Determine the [x, y] coordinate at the center of the cell enclosing the given text.  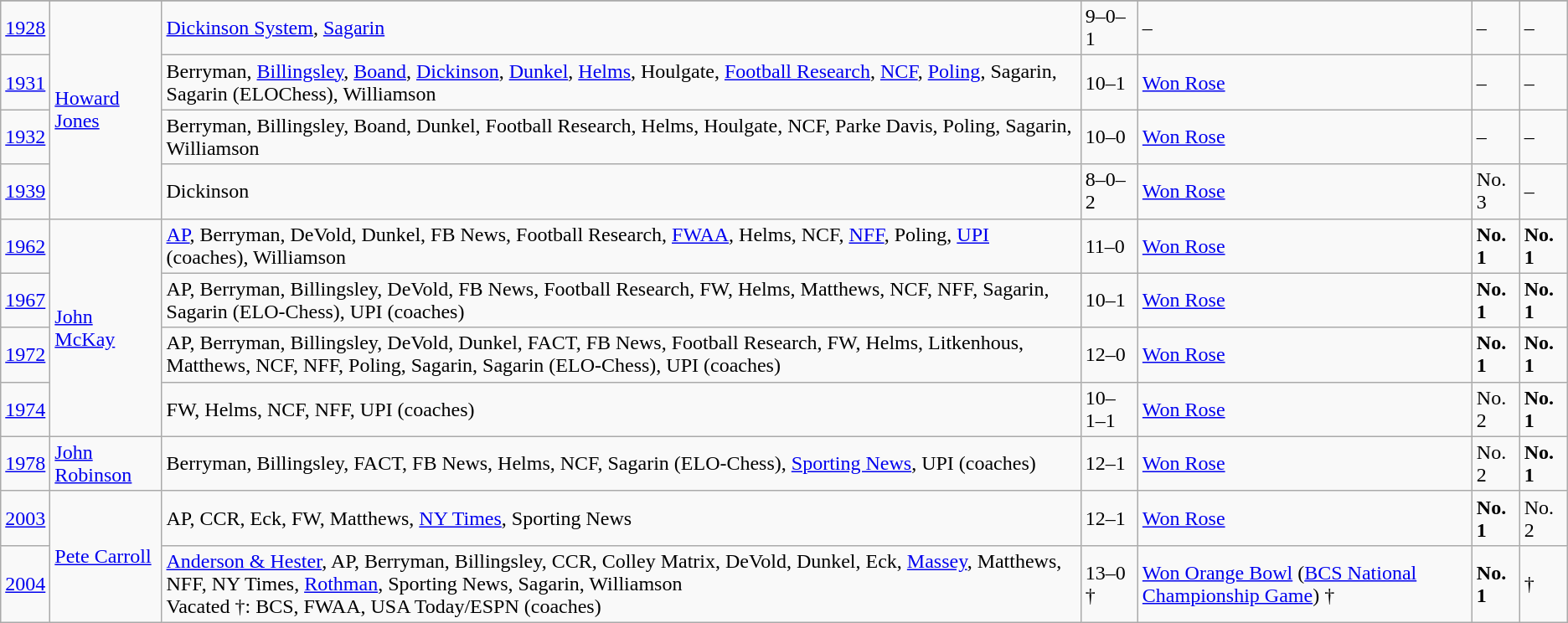
11–0 [1109, 246]
12–0 [1109, 355]
9–0–1 [1109, 28]
FW, Helms, NCF, NFF, UPI (coaches) [622, 409]
1978 [25, 464]
Dickinson [622, 191]
10–1–1 [1109, 409]
AP, Berryman, Billingsley, DeVold, FB News, Football Research, FW, Helms, Matthews, NCF, NFF, Sagarin, Sagarin (ELO-Chess), UPI (coaches) [622, 300]
1974 [25, 409]
Berryman, Billingsley, Boand, Dunkel, Football Research, Helms, Houlgate, NCF, Parke Davis, Poling, Sagarin, Williamson [622, 137]
John McKay [106, 327]
2004 [25, 584]
Howard Jones [106, 110]
2003 [25, 517]
1931 [25, 82]
AP, Berryman, DeVold, Dunkel, FB News, Football Research, FWAA, Helms, NCF, NFF, Poling, UPI (coaches), Williamson [622, 246]
Berryman, Billingsley, Boand, Dickinson, Dunkel, Helms, Houlgate, Football Research, NCF, Poling, Sagarin, Sagarin (ELOChess), Williamson [622, 82]
1962 [25, 246]
1928 [25, 28]
1939 [25, 191]
13–0 † [1109, 584]
1967 [25, 300]
10–0 [1109, 137]
Berryman, Billingsley, FACT, FB News, Helms, NCF, Sagarin (ELO-Chess), Sporting News, UPI (coaches) [622, 464]
Won Orange Bowl (BCS National Championship Game) † [1305, 584]
Dickinson System, Sagarin [622, 28]
Pete Carroll [106, 556]
AP, CCR, Eck, FW, Matthews, NY Times, Sporting News [622, 517]
8–0–2 [1109, 191]
John Robinson [106, 464]
No. 3 [1496, 191]
1972 [25, 355]
1932 [25, 137]
† [1543, 584]
